Identify which cell holds the provided text, then report its (X, Y) central coordinate. 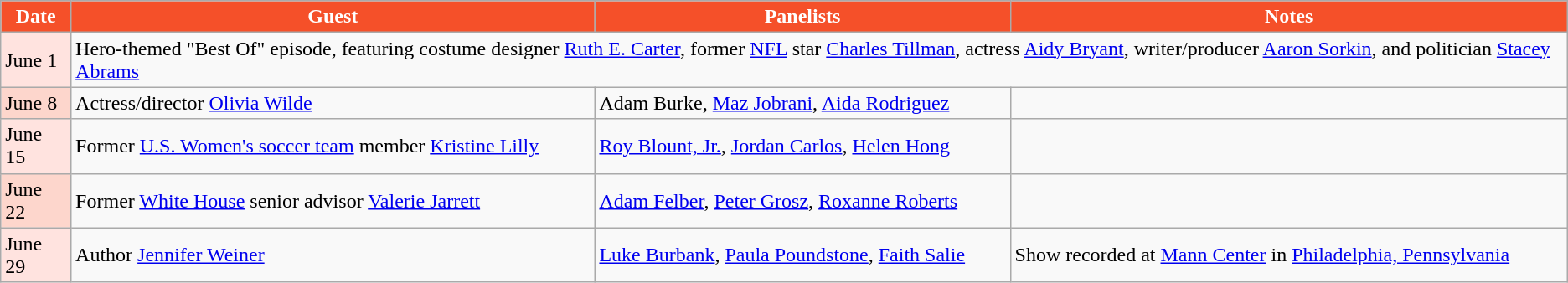
June 29 (36, 255)
Former White House senior advisor Valerie Jarrett (333, 201)
June 8 (36, 103)
Former U.S. Women's soccer team member Kristine Lilly (333, 146)
Author Jennifer Weiner (333, 255)
June 22 (36, 201)
June 1 (36, 60)
Actress/director Olivia Wilde (333, 103)
Guest (333, 17)
Adam Burke, Maz Jobrani, Aida Rodriguez (802, 103)
Panelists (802, 17)
Adam Felber, Peter Grosz, Roxanne Roberts (802, 201)
June 15 (36, 146)
Roy Blount, Jr., Jordan Carlos, Helen Hong (802, 146)
Notes (1288, 17)
Luke Burbank, Paula Poundstone, Faith Salie (802, 255)
Show recorded at Mann Center in Philadelphia, Pennsylvania (1288, 255)
Date (36, 17)
